Determine the [x, y] coordinate at the center of the cell enclosing the given text.  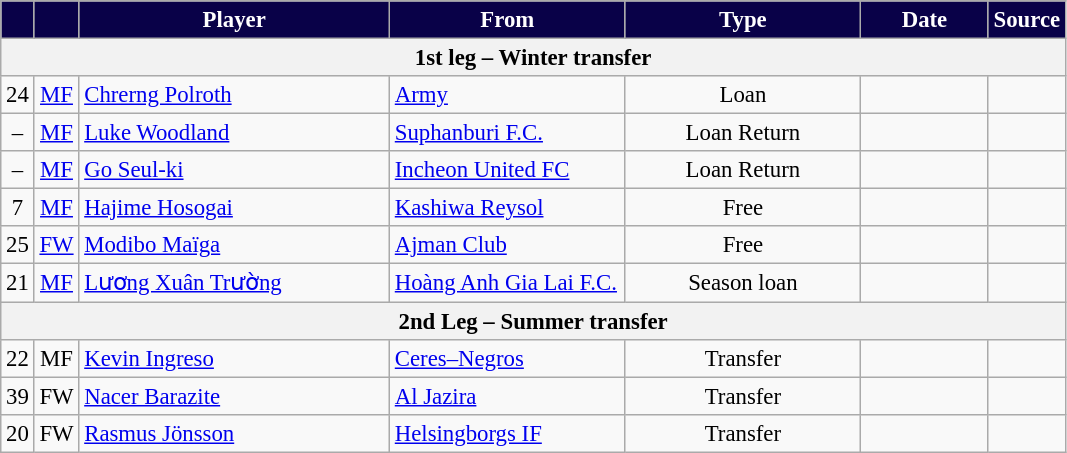
Modibo Maïga [234, 245]
39 [18, 396]
7 [18, 208]
Helsingborgs IF [507, 433]
Incheon United FC [507, 170]
25 [18, 245]
Season loan [743, 283]
2nd Leg – Summer transfer [534, 321]
20 [18, 433]
21 [18, 283]
Player [234, 20]
Rasmus Jönsson [234, 433]
Chrerng Polroth [234, 95]
Suphanburi F.C. [507, 133]
Kashiwa Reysol [507, 208]
Hajime Hosogai [234, 208]
Kevin Ingreso [234, 358]
Ajman Club [507, 245]
Source [1026, 20]
Date [925, 20]
24 [18, 95]
Luke Woodland [234, 133]
Hoàng Anh Gia Lai F.C. [507, 283]
Type [743, 20]
Loan [743, 95]
Army [507, 95]
Ceres–Negros [507, 358]
From [507, 20]
1st leg – Winter transfer [534, 58]
Al Jazira [507, 396]
22 [18, 358]
Go Seul-ki [234, 170]
Nacer Barazite [234, 396]
Lương Xuân Trường [234, 283]
